Extract the [X, Y] coordinate from the center of the cell holding the provided text.  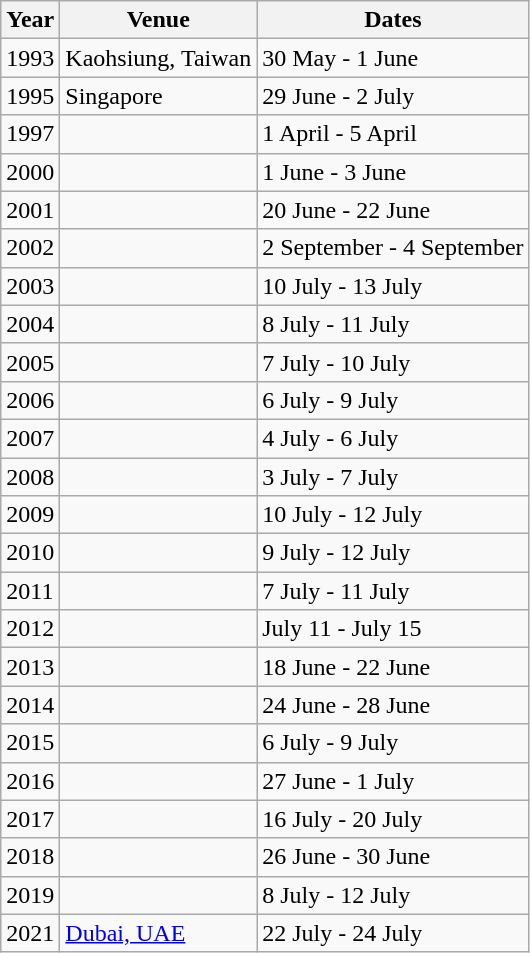
2008 [30, 477]
Venue [158, 20]
2017 [30, 819]
2006 [30, 400]
2016 [30, 781]
1995 [30, 96]
2013 [30, 667]
9 July - 12 July [393, 553]
Dubai, UAE [158, 933]
2007 [30, 438]
24 June - 28 June [393, 705]
Year [30, 20]
2021 [30, 933]
2002 [30, 248]
2011 [30, 591]
2019 [30, 895]
2012 [30, 629]
10 July - 13 July [393, 286]
2018 [30, 857]
26 June - 30 June [393, 857]
Dates [393, 20]
2003 [30, 286]
1 April - 5 April [393, 134]
2015 [30, 743]
10 July - 12 July [393, 515]
2010 [30, 553]
22 July - 24 July [393, 933]
Kaohsiung, Taiwan [158, 58]
16 July - 20 July [393, 819]
4 July - 6 July [393, 438]
2000 [30, 172]
1997 [30, 134]
7 July - 11 July [393, 591]
3 July - 7 July [393, 477]
2 September - 4 September [393, 248]
1 June - 3 June [393, 172]
8 July - 12 July [393, 895]
8 July - 11 July [393, 324]
2004 [30, 324]
18 June - 22 June [393, 667]
2001 [30, 210]
27 June - 1 July [393, 781]
1993 [30, 58]
2005 [30, 362]
2014 [30, 705]
29 June - 2 July [393, 96]
20 June - 22 June [393, 210]
30 May - 1 June [393, 58]
July 11 - July 15 [393, 629]
2009 [30, 515]
7 July - 10 July [393, 362]
Singapore [158, 96]
